Pinpoint the cell where the given text exists, returning its (x, y) midpoint coordinate. 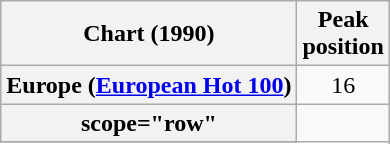
scope="row" (149, 123)
Europe (European Hot 100) (149, 85)
Peakposition (343, 34)
16 (343, 85)
Chart (1990) (149, 34)
